Return (X, Y) of the center of cell containing provided text 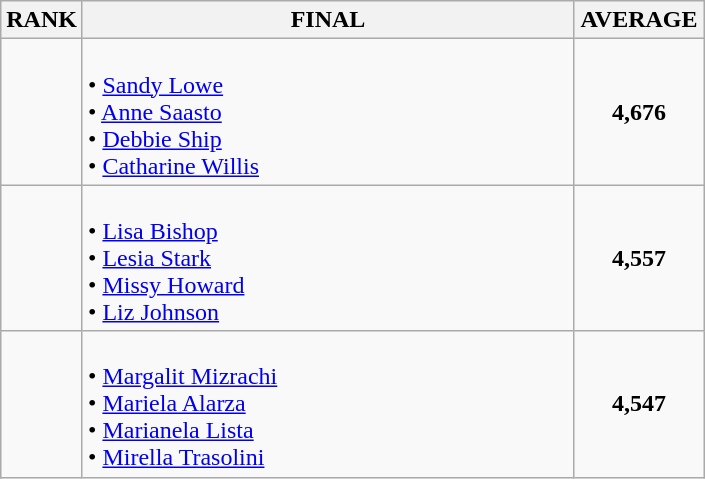
• Sandy Lowe• Anne Saasto• Debbie Ship• Catharine Willis (328, 112)
• Margalit Mizrachi• Mariela Alarza• Marianela Lista• Mirella Trasolini (328, 404)
4,676 (640, 112)
AVERAGE (640, 20)
RANK (42, 20)
4,547 (640, 404)
4,557 (640, 258)
FINAL (328, 20)
• Lisa Bishop• Lesia Stark• Missy Howard• Liz Johnson (328, 258)
